Extract the [x, y] coordinate from the center of the cell holding the provided text.  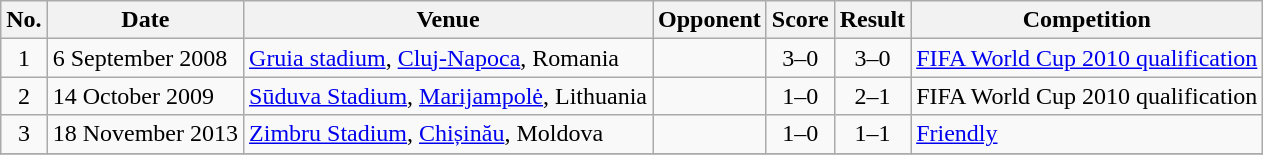
Date [145, 20]
6 September 2008 [145, 58]
2–1 [872, 96]
3 [24, 134]
14 October 2009 [145, 96]
2 [24, 96]
Competition [1087, 20]
No. [24, 20]
Opponent [710, 20]
Score [800, 20]
1 [24, 58]
1–1 [872, 134]
Zimbru Stadium, Chișinău, Moldova [448, 134]
Friendly [1087, 134]
Venue [448, 20]
Sūduva Stadium, Marijampolė, Lithuania [448, 96]
Result [872, 20]
Gruia stadium, Cluj-Napoca, Romania [448, 58]
18 November 2013 [145, 134]
